Locate the cell with the specified text and output its (x, y) center coordinate. 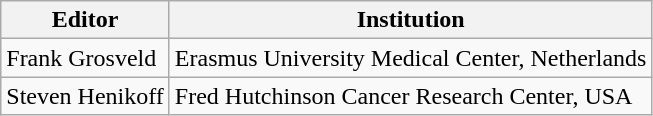
Erasmus University Medical Center, Netherlands (410, 58)
Institution (410, 20)
Fred Hutchinson Cancer Research Center, USA (410, 96)
Editor (86, 20)
Steven Henikoff (86, 96)
Frank Grosveld (86, 58)
